Identify which cell holds the provided text, then report its (x, y) central coordinate. 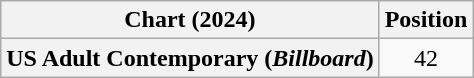
US Adult Contemporary (Billboard) (190, 58)
Chart (2024) (190, 20)
Position (426, 20)
42 (426, 58)
